Capture the cell that displays the provided text and extract its (X, Y) central coordinate. 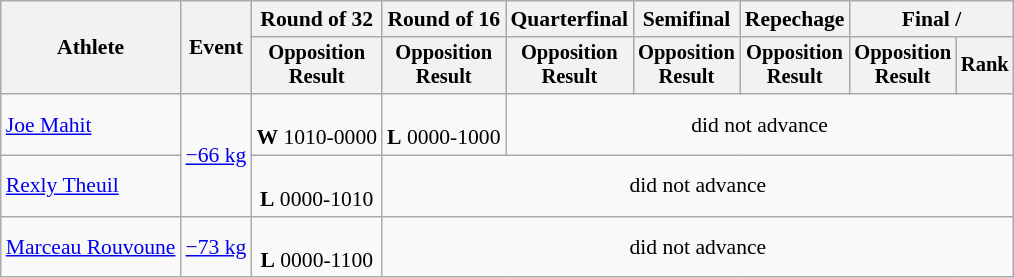
Event (216, 48)
Marceau Rouvoune (91, 248)
Quarterfinal (570, 19)
L 0000-1010 (316, 186)
Semifinal (686, 19)
Repechage (795, 19)
Athlete (91, 48)
L 0000-1000 (444, 124)
Final / (931, 19)
Rank (985, 66)
−73 kg (216, 248)
Rexly Theuil (91, 186)
Round of 16 (444, 19)
W 1010-0000 (316, 124)
L 0000-1100 (316, 248)
Round of 32 (316, 19)
−66 kg (216, 155)
Joe Mahit (91, 124)
